Pinpoint the cell where the given text exists, returning its [X, Y] midpoint coordinate. 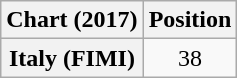
38 [190, 58]
Position [190, 20]
Italy (FIMI) [72, 58]
Chart (2017) [72, 20]
